For the text-containing cell, return its midpoint in [x, y] coordinate format. 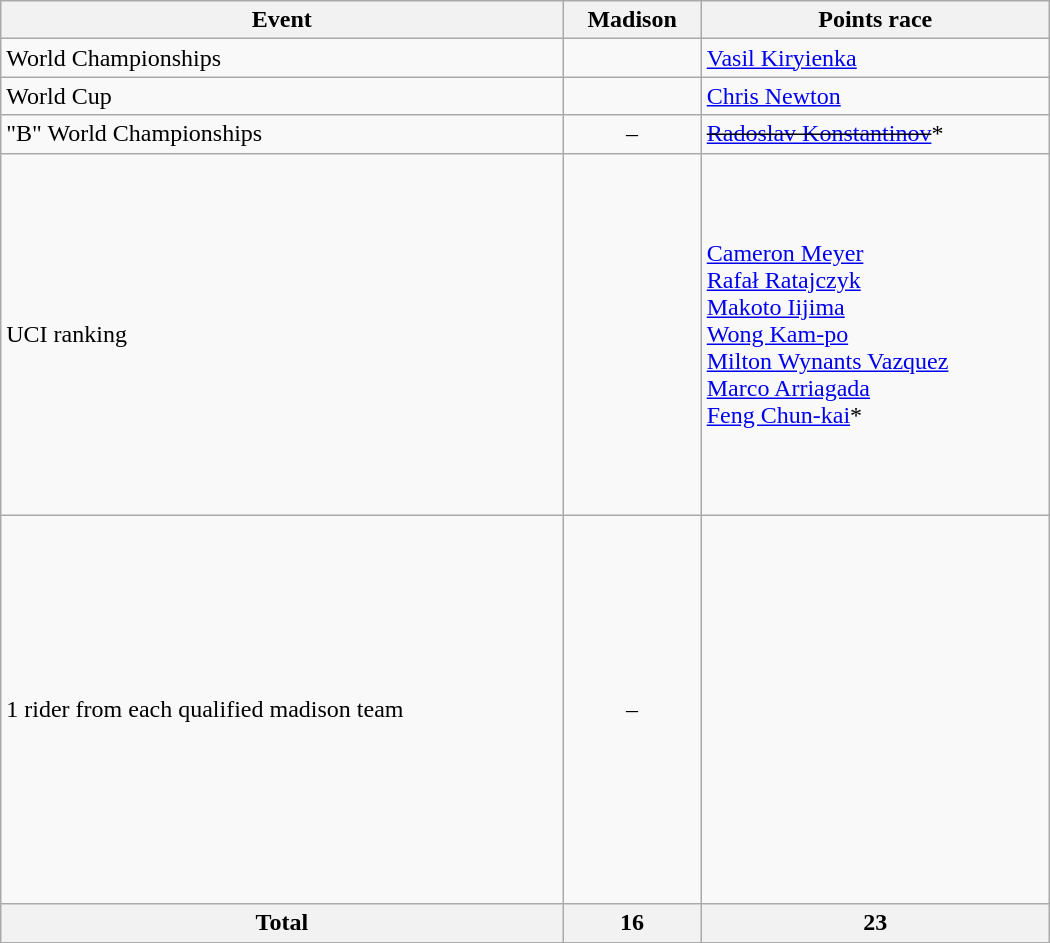
"B" World Championships [282, 134]
Cameron Meyer Rafał Ratajczyk Makoto Iijima Wong Kam-po Milton Wynants Vazquez Marco Arriagada Feng Chun-kai* [875, 334]
Chris Newton [875, 96]
World Championships [282, 58]
1 rider from each qualified madison team [282, 710]
Radoslav Konstantinov* [875, 134]
Madison [632, 20]
Event [282, 20]
UCI ranking [282, 334]
Points race [875, 20]
23 [875, 923]
World Cup [282, 96]
Total [282, 923]
16 [632, 923]
Vasil Kiryienka [875, 58]
